Provide the (x, y) coordinate of the cell's center where the given text is located.  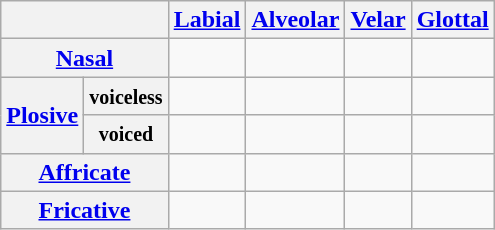
Alveolar (296, 20)
voiced (126, 134)
Fricative (84, 210)
Labial (207, 20)
Glottal (452, 20)
Plosive (42, 115)
Affricate (84, 172)
Nasal (84, 58)
Velar (378, 20)
voiceless (126, 96)
